Determine the (x, y) coordinate at the center of the cell enclosing the given text.  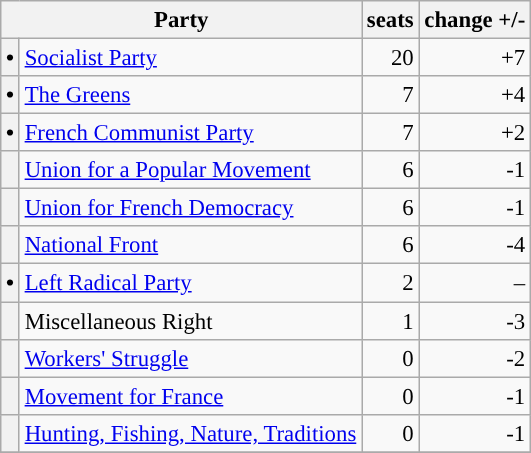
Left Radical Party (190, 283)
The Greens (190, 95)
change +/- (475, 20)
-2 (475, 358)
Union for French Democracy (190, 208)
– (475, 283)
Union for a Popular Movement (190, 170)
Hunting, Fishing, Nature, Traditions (190, 433)
1 (390, 321)
+4 (475, 95)
+7 (475, 58)
2 (390, 283)
-4 (475, 245)
-3 (475, 321)
20 (390, 58)
Party (182, 20)
Movement for France (190, 396)
French Communist Party (190, 133)
National Front (190, 245)
Socialist Party (190, 58)
+2 (475, 133)
Miscellaneous Right (190, 321)
Workers' Struggle (190, 358)
seats (390, 20)
